Identify which cell holds the provided text, then report its [x, y] central coordinate. 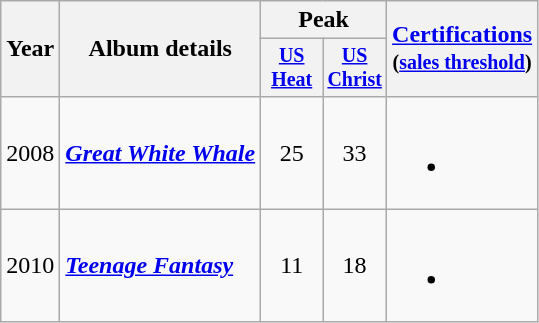
USHeat [292, 68]
Teenage Fantasy [160, 266]
Album details [160, 49]
2010 [30, 266]
Year [30, 49]
18 [355, 266]
33 [355, 152]
Great White Whale [160, 152]
2008 [30, 152]
USChrist [355, 68]
11 [292, 266]
Peak [324, 20]
25 [292, 152]
Certifications(sales threshold) [462, 49]
